Extract the [X, Y] coordinate from the center of the cell holding the provided text.  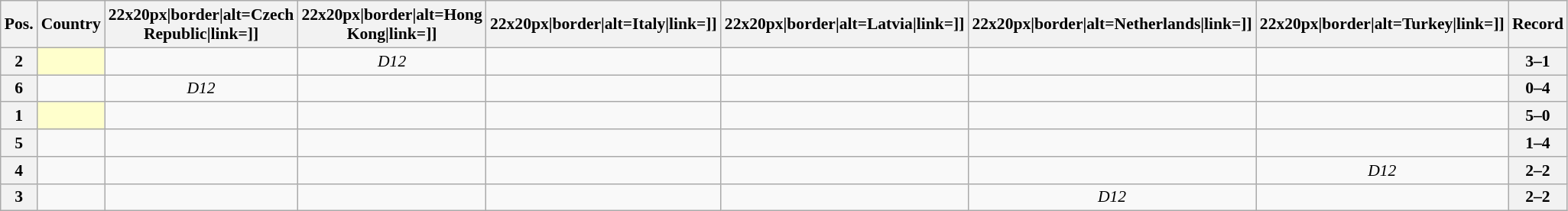
Pos. [19, 24]
22x20px|border|alt=Latvia|link=]] [845, 24]
0–4 [1538, 89]
3 [19, 197]
Record [1538, 24]
3–1 [1538, 61]
1–4 [1538, 143]
6 [19, 89]
5 [19, 143]
22x20px|border|alt=Turkey|link=]] [1382, 24]
22x20px|border|alt=Czech Republic|link=]] [202, 24]
4 [19, 170]
2 [19, 61]
5–0 [1538, 116]
22x20px|border|alt=Italy|link=]] [604, 24]
1 [19, 116]
Country [71, 24]
22x20px|border|alt=Netherlands|link=]] [1112, 24]
22x20px|border|alt=Hong Kong|link=]] [391, 24]
